Capture the cell that displays the provided text and extract its [X, Y] central coordinate. 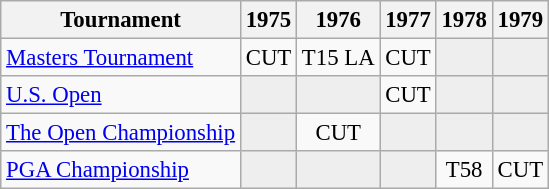
1975 [268, 20]
Masters Tournament [121, 58]
The Open Championship [121, 133]
1977 [408, 20]
U.S. Open [121, 95]
1976 [338, 20]
Tournament [121, 20]
T15 LA [338, 58]
PGA Championship [121, 170]
1979 [520, 20]
1978 [464, 20]
T58 [464, 170]
